From the cell containing the given text, extract its center point as (x, y) coordinate. 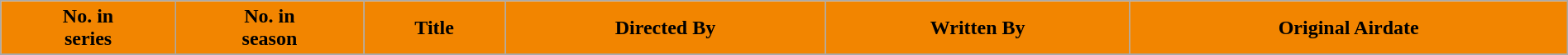
No. inseries (88, 28)
No. inseason (270, 28)
Directed By (665, 28)
Original Airdate (1348, 28)
Title (435, 28)
Written By (978, 28)
